Find where the given text appears and provide that cell's center as (x, y) coordinate. 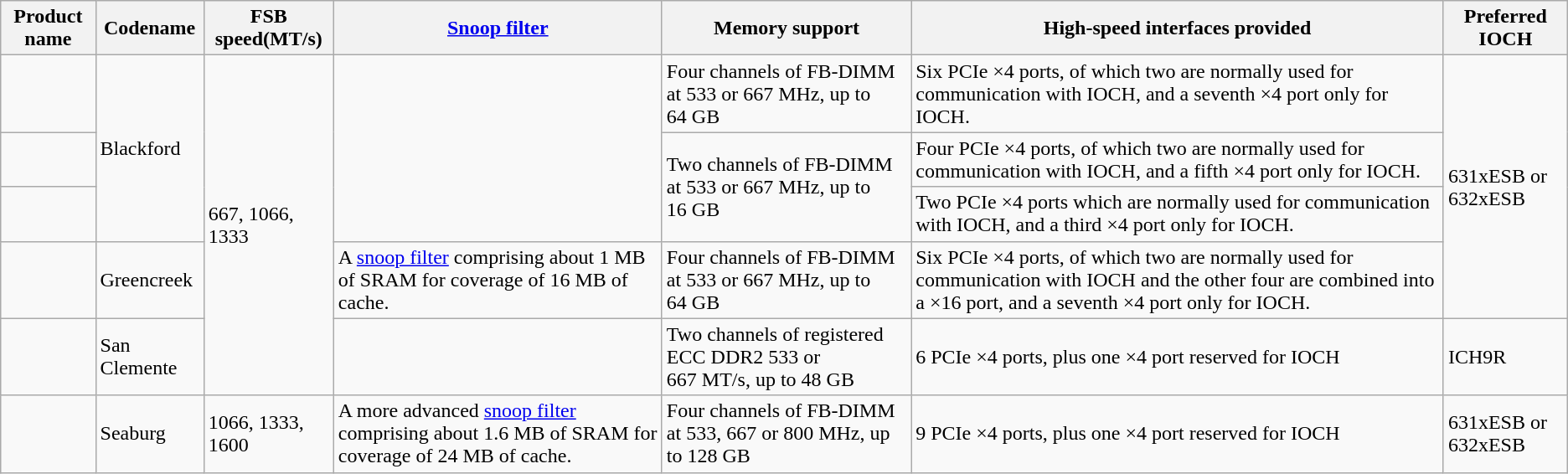
Two channels of registered ECC DDR2 533 or 667 MT/s, up to 48 GB (786, 357)
FSB speed(MT/s) (268, 28)
San Clemente (149, 357)
Snoop filter (498, 28)
Six PCIe ×4 ports, of which two are normally used for communication with IOCH, and a seventh ×4 port only for IOCH. (1178, 94)
ICH9R (1505, 357)
Two channels of FB-DIMM at 533 or 667 MHz, up to 16 GB (786, 187)
A snoop filter comprising about 1 MB of SRAM for coverage of 16 MB of cache. (498, 280)
Two PCIe ×4 ports which are normally used for communication with IOCH, and a third ×4 port only for IOCH. (1178, 214)
Product name (49, 28)
A more advanced snoop filter comprising about 1.6 MB of SRAM for coverage of 24 MB of cache. (498, 434)
Greencreek (149, 280)
1066, 1333, 1600 (268, 434)
6 PCIe ×4 ports, plus one ×4 port reserved for IOCH (1178, 357)
Memory support (786, 28)
Four PCIe ×4 ports, of which two are normally used for communication with IOCH, and a fifth ×4 port only for IOCH. (1178, 159)
High-speed interfaces provided (1178, 28)
Preferred IOCH (1505, 28)
9 PCIe ×4 ports, plus one ×4 port reserved for IOCH (1178, 434)
Blackford (149, 148)
Four channels of FB-DIMM at 533, 667 or 800 MHz, up to 128 GB (786, 434)
Seaburg (149, 434)
667, 1066, 1333 (268, 225)
Codename (149, 28)
